Return (x, y) of the center of cell containing provided text 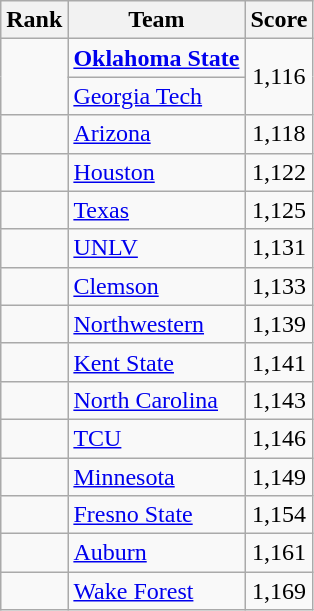
1,154 (279, 515)
Team (156, 20)
1,169 (279, 591)
Clemson (156, 286)
Fresno State (156, 515)
Northwestern (156, 324)
TCU (156, 438)
Arizona (156, 134)
1,116 (279, 77)
1,141 (279, 362)
1,143 (279, 400)
North Carolina (156, 400)
UNLV (156, 248)
Wake Forest (156, 591)
Rank (34, 20)
Oklahoma State (156, 58)
1,131 (279, 248)
Score (279, 20)
Houston (156, 172)
1,118 (279, 134)
1,149 (279, 477)
1,122 (279, 172)
1,146 (279, 438)
1,125 (279, 210)
Kent State (156, 362)
1,161 (279, 553)
1,133 (279, 286)
Minnesota (156, 477)
1,139 (279, 324)
Texas (156, 210)
Auburn (156, 553)
Georgia Tech (156, 96)
